From the cell containing the given text, extract its center point as (x, y) coordinate. 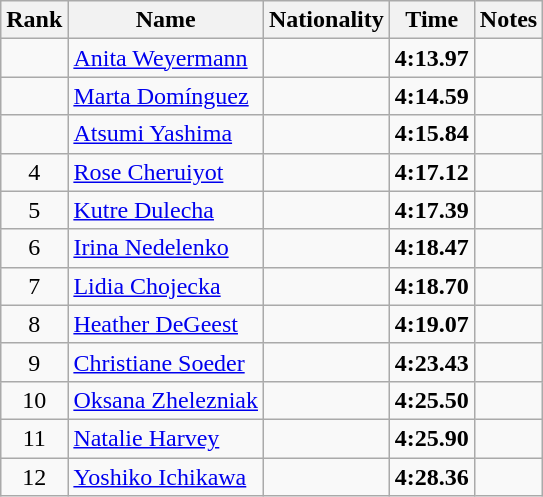
Heather DeGeest (166, 324)
Marta Domínguez (166, 96)
4:15.84 (432, 134)
5 (34, 210)
Anita Weyermann (166, 58)
Lidia Chojecka (166, 286)
Notes (508, 20)
11 (34, 438)
4:19.07 (432, 324)
4:14.59 (432, 96)
Kutre Dulecha (166, 210)
4:25.50 (432, 400)
4:17.39 (432, 210)
7 (34, 286)
Time (432, 20)
Nationality (327, 20)
4:18.70 (432, 286)
Christiane Soeder (166, 362)
Natalie Harvey (166, 438)
Atsumi Yashima (166, 134)
4:25.90 (432, 438)
6 (34, 248)
12 (34, 477)
4:17.12 (432, 172)
8 (34, 324)
4 (34, 172)
10 (34, 400)
Rank (34, 20)
Oksana Zhelezniak (166, 400)
4:18.47 (432, 248)
9 (34, 362)
Rose Cheruiyot (166, 172)
4:23.43 (432, 362)
4:28.36 (432, 477)
Yoshiko Ichikawa (166, 477)
Irina Nedelenko (166, 248)
Name (166, 20)
4:13.97 (432, 58)
